Scan for the cell matching the given text and deliver its [X, Y] coordinate at center. 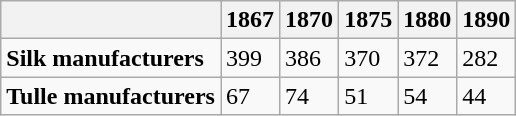
399 [250, 58]
74 [310, 96]
386 [310, 58]
51 [368, 96]
370 [368, 58]
282 [486, 58]
372 [428, 58]
1880 [428, 20]
1875 [368, 20]
67 [250, 96]
1867 [250, 20]
Silk manufacturers [111, 58]
44 [486, 96]
54 [428, 96]
Tulle manufacturers [111, 96]
1890 [486, 20]
1870 [310, 20]
